Return (X, Y) of the center of cell containing provided text 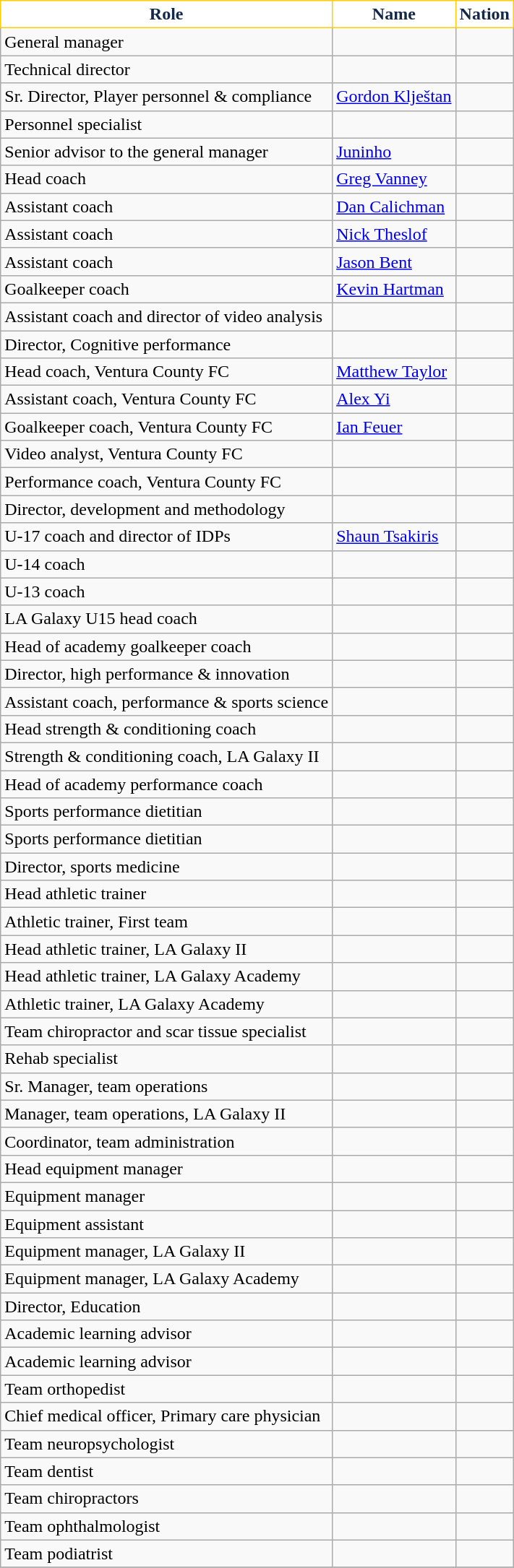
Athletic trainer, First team (166, 922)
Team orthopedist (166, 1389)
Director, sports medicine (166, 867)
Role (166, 14)
U-13 coach (166, 592)
Head coach (166, 179)
Director, Education (166, 1307)
Name (394, 14)
Matthew Taylor (394, 372)
Kevin Hartman (394, 289)
General manager (166, 42)
Team dentist (166, 1471)
U-14 coach (166, 564)
Alex Yi (394, 399)
Assistant coach, Ventura County FC (166, 399)
Head strength & conditioning coach (166, 729)
Team neuropsychologist (166, 1444)
Technical director (166, 69)
Chief medical officer, Primary care physician (166, 1416)
Performance coach, Ventura County FC (166, 482)
Equipment manager (166, 1196)
Juninho (394, 152)
Team chiropractor and scar tissue specialist (166, 1031)
Goalkeeper coach (166, 289)
Goalkeeper coach, Ventura County FC (166, 427)
Coordinator, team administration (166, 1141)
LA Galaxy U15 head coach (166, 619)
Equipment assistant (166, 1224)
Head equipment manager (166, 1169)
Head of academy performance coach (166, 784)
Gordon Klještan (394, 97)
Rehab specialist (166, 1059)
Head of academy goalkeeper coach (166, 646)
Greg Vanney (394, 179)
Head athletic trainer, LA Galaxy II (166, 949)
Ian Feuer (394, 427)
Strength & conditioning coach, LA Galaxy II (166, 756)
Nick Theslof (394, 234)
Director, high performance & innovation (166, 674)
Athletic trainer, LA Galaxy Academy (166, 1004)
Equipment manager, LA Galaxy II (166, 1252)
Head athletic trainer (166, 894)
Senior advisor to the general manager (166, 152)
Head coach, Ventura County FC (166, 372)
Team podiatrist (166, 1554)
Team chiropractors (166, 1499)
Video analyst, Ventura County FC (166, 454)
Sr. Manager, team operations (166, 1086)
Director, Cognitive performance (166, 345)
Director, development and methodology (166, 509)
U-17 coach and director of IDPs (166, 537)
Shaun Tsakiris (394, 537)
Jason Bent (394, 261)
Nation (484, 14)
Manager, team operations, LA Galaxy II (166, 1114)
Equipment manager, LA Galaxy Academy (166, 1279)
Dan Calichman (394, 207)
Personnel specialist (166, 124)
Assistant coach, performance & sports science (166, 701)
Sr. Director, Player personnel & compliance (166, 97)
Assistant coach and director of video analysis (166, 316)
Head athletic trainer, LA Galaxy Academy (166, 976)
Team ophthalmologist (166, 1526)
